Search for the cell housing the specified text and yield its (x, y) center coordinate. 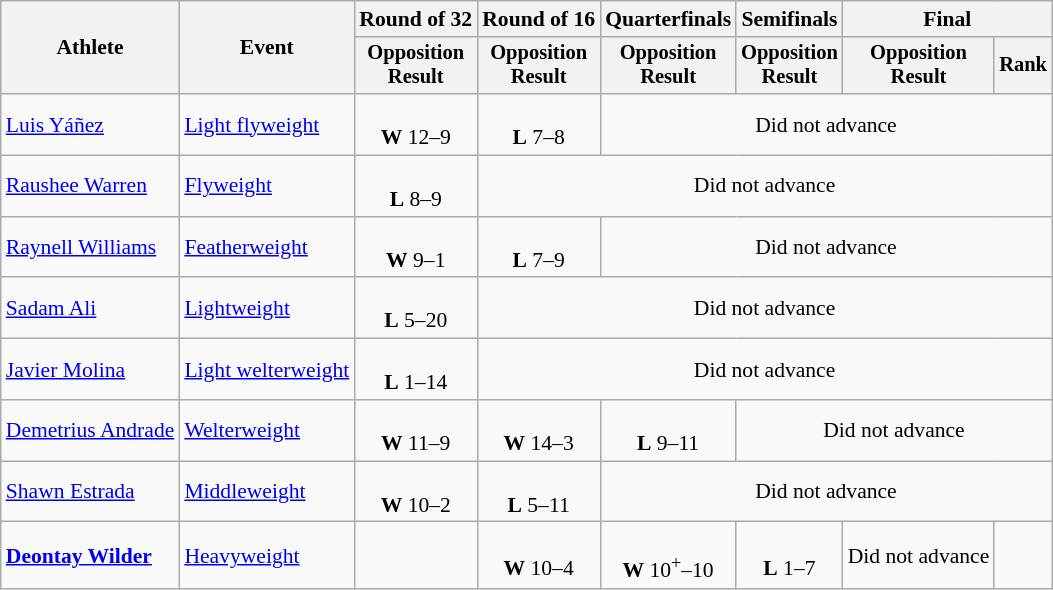
L 5–11 (538, 492)
L 8–9 (416, 186)
Luis Yáñez (90, 124)
W 9–1 (416, 248)
L 9–11 (668, 430)
Rank (1023, 66)
W 11–9 (416, 430)
Flyweight (266, 186)
L 1–7 (790, 556)
W 14–3 (538, 430)
Event (266, 48)
L 5–20 (416, 308)
W 10–4 (538, 556)
Raushee Warren (90, 186)
Middleweight (266, 492)
Featherweight (266, 248)
L 7–8 (538, 124)
Raynell Williams (90, 248)
Welterweight (266, 430)
Light welterweight (266, 370)
L 7–9 (538, 248)
Semifinals (790, 19)
L 1–14 (416, 370)
Shawn Estrada (90, 492)
W 10+–10 (668, 556)
W 12–9 (416, 124)
Athlete (90, 48)
Demetrius Andrade (90, 430)
Final (948, 19)
Quarterfinals (668, 19)
Javier Molina (90, 370)
W 10–2 (416, 492)
Round of 32 (416, 19)
Deontay Wilder (90, 556)
Lightweight (266, 308)
Round of 16 (538, 19)
Sadam Ali (90, 308)
Heavyweight (266, 556)
Light flyweight (266, 124)
